Scan for the cell matching the given text and deliver its (x, y) coordinate at center. 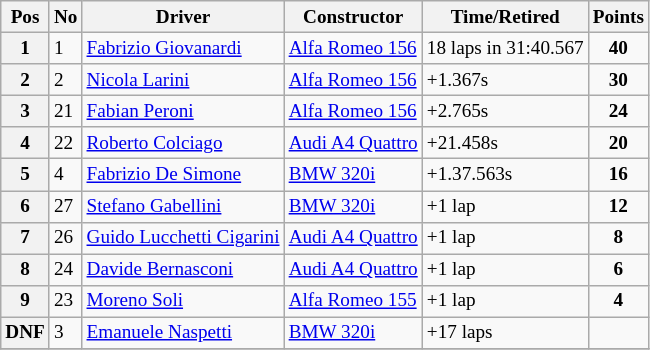
26 (66, 238)
+21.458s (505, 143)
Stefano Gabellini (183, 206)
16 (618, 175)
22 (66, 143)
5 (26, 175)
Moreno Soli (183, 301)
Pos (26, 17)
Fabian Peroni (183, 111)
Driver (183, 17)
DNF (26, 333)
+1.367s (505, 80)
18 laps in 31:40.567 (505, 48)
21 (66, 111)
20 (618, 143)
+17 laps (505, 333)
Guido Lucchetti Cigarini (183, 238)
12 (618, 206)
+2.765s (505, 111)
Alfa Romeo 155 (353, 301)
Nicola Larini (183, 80)
30 (618, 80)
Points (618, 17)
27 (66, 206)
No (66, 17)
Constructor (353, 17)
Roberto Colciago (183, 143)
Fabrizio De Simone (183, 175)
Emanuele Naspetti (183, 333)
40 (618, 48)
Fabrizio Giovanardi (183, 48)
+1.37.563s (505, 175)
23 (66, 301)
Davide Bernasconi (183, 270)
7 (26, 238)
9 (26, 301)
Time/Retired (505, 17)
